Output the (x, y) coordinate of the center of the cell containing the given text.  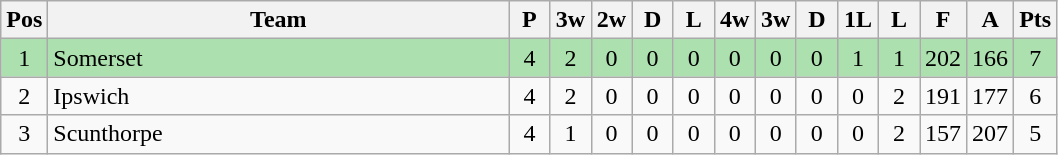
166 (990, 58)
207 (990, 134)
177 (990, 96)
P (530, 20)
191 (944, 96)
2w (612, 20)
F (944, 20)
7 (1036, 58)
5 (1036, 134)
1L (858, 20)
Ipswich (278, 96)
Pos (24, 20)
6 (1036, 96)
Pts (1036, 20)
Somerset (278, 58)
157 (944, 134)
202 (944, 58)
A (990, 20)
4w (734, 20)
Team (278, 20)
Scunthorpe (278, 134)
3 (24, 134)
